Pinpoint the cell where the given text exists, returning its (X, Y) midpoint coordinate. 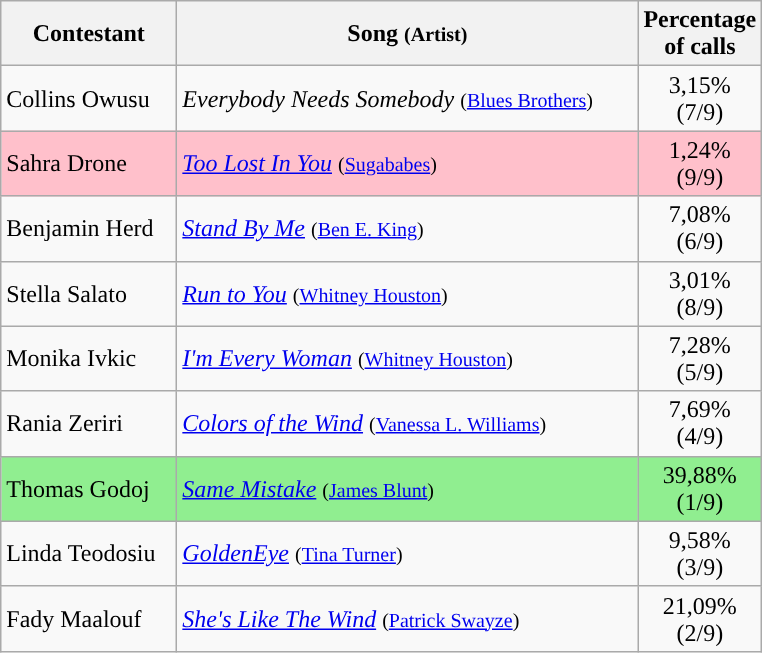
3,15% (7/9) (700, 98)
Monika Ivkic (89, 358)
Thomas Godoj (89, 488)
GoldenEye (Tina Turner) (408, 554)
Everybody Needs Somebody (Blues Brothers) (408, 98)
I'm Every Woman (Whitney Houston) (408, 358)
Linda Teodosiu (89, 554)
She's Like The Wind (Patrick Swayze) (408, 618)
21,09% (2/9) (700, 618)
Too Lost In You (Sugababes) (408, 164)
3,01% (8/9) (700, 294)
7,28% (5/9) (700, 358)
39,88% (1/9) (700, 488)
7,69% (4/9) (700, 424)
Same Mistake (James Blunt) (408, 488)
Stella Salato (89, 294)
Rania Zeriri (89, 424)
Colors of the Wind (Vanessa L. Williams) (408, 424)
9,58% (3/9) (700, 554)
Run to You (Whitney Houston) (408, 294)
Contestant (89, 34)
Collins Owusu (89, 98)
Percentage of calls (700, 34)
Benjamin Herd (89, 228)
1,24% (9/9) (700, 164)
7,08% (6/9) (700, 228)
Fady Maalouf (89, 618)
Stand By Me (Ben E. King) (408, 228)
Sahra Drone (89, 164)
Song (Artist) (408, 34)
